Return [X, Y] of the center of cell containing provided text 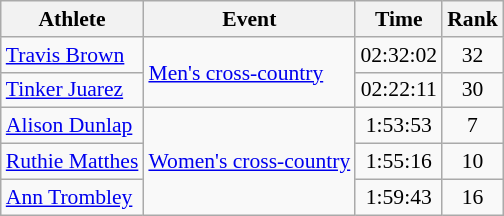
Men's cross-country [249, 72]
Alison Dunlap [72, 126]
1:55:16 [398, 162]
10 [472, 162]
1:53:53 [398, 126]
Tinker Juarez [72, 90]
16 [472, 197]
02:32:02 [398, 55]
Travis Brown [72, 55]
Women's cross-country [249, 162]
Ann Trombley [72, 197]
30 [472, 90]
1:59:43 [398, 197]
7 [472, 126]
Athlete [72, 19]
Time [398, 19]
Ruthie Matthes [72, 162]
02:22:11 [398, 90]
Rank [472, 19]
Event [249, 19]
32 [472, 55]
